Detect which cell encompasses the target text, then output its [x, y] center coordinate. 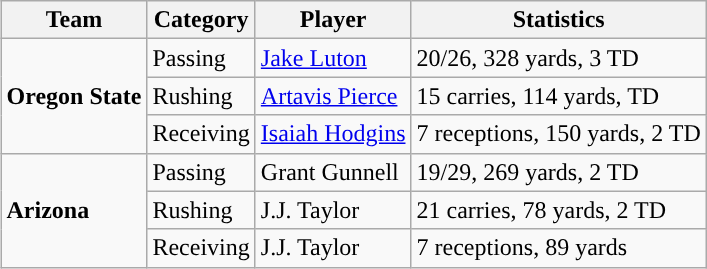
20/26, 328 yards, 3 TD [558, 58]
Category [201, 20]
7 receptions, 150 yards, 2 TD [558, 134]
Arizona [74, 210]
7 receptions, 89 yards [558, 248]
Player [333, 20]
Team [74, 20]
Oregon State [74, 96]
15 carries, 114 yards, TD [558, 96]
Artavis Pierce [333, 96]
Statistics [558, 20]
Isaiah Hodgins [333, 134]
Grant Gunnell [333, 172]
19/29, 269 yards, 2 TD [558, 172]
21 carries, 78 yards, 2 TD [558, 210]
Jake Luton [333, 58]
